Detect which cell encompasses the target text, then output its [x, y] center coordinate. 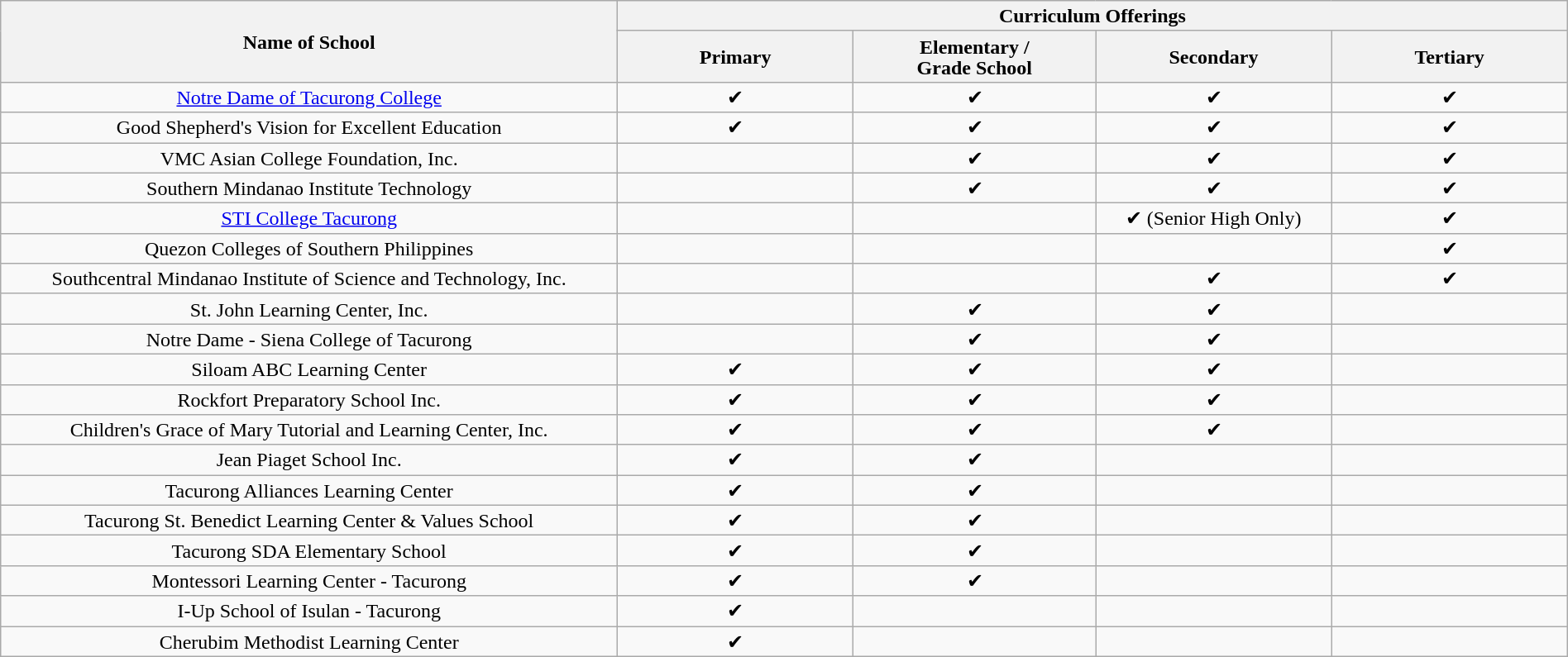
Curriculum Offerings [1093, 17]
Tertiary [1449, 56]
Good Shepherd's Vision for Excellent Education [309, 127]
Southern Mindanao Institute Technology [309, 188]
I-Up School of Isulan - Tacurong [309, 612]
Montessori Learning Center - Tacurong [309, 580]
Name of School [309, 41]
Jean Piaget School Inc. [309, 459]
Primary [736, 56]
Elementary /Grade School [974, 56]
Notre Dame - Siena College of Tacurong [309, 339]
Tacurong SDA Elementary School [309, 550]
Southcentral Mindanao Institute of Science and Technology, Inc. [309, 279]
Secondary [1214, 56]
Quezon Colleges of Southern Philippines [309, 248]
STI College Tacurong [309, 218]
VMC Asian College Foundation, Inc. [309, 157]
Tacurong Alliances Learning Center [309, 491]
Notre Dame of Tacurong College [309, 98]
Siloam ABC Learning Center [309, 369]
St. John Learning Center, Inc. [309, 309]
Tacurong St. Benedict Learning Center & Values School [309, 521]
Rockfort Preparatory School Inc. [309, 400]
Cherubim Methodist Learning Center [309, 641]
Children's Grace of Mary Tutorial and Learning Center, Inc. [309, 430]
✔ (Senior High Only) [1214, 218]
